Search for the cell housing the specified text and yield its [X, Y] center coordinate. 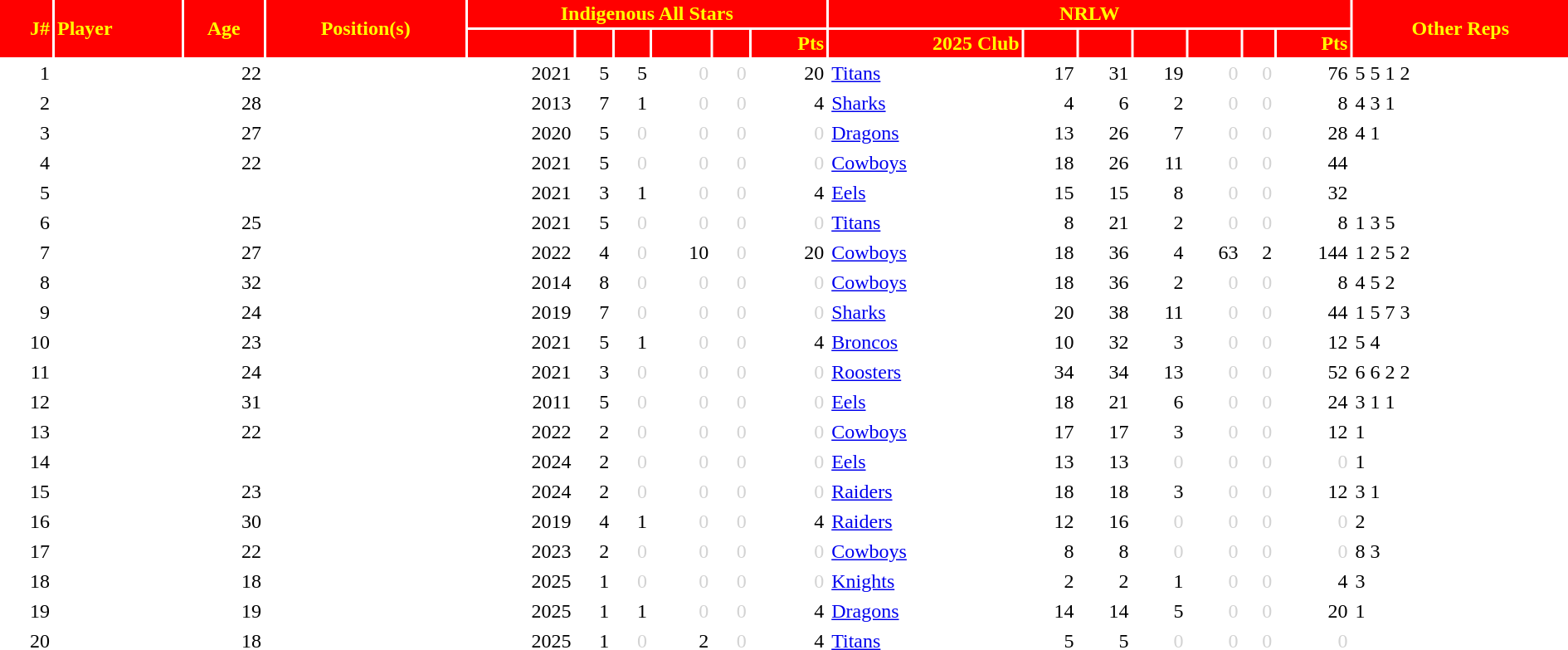
2023 [520, 551]
Position(s) [365, 28]
2014 [520, 282]
Broncos [925, 342]
Player [118, 28]
3 1 [1460, 491]
63 [1215, 252]
6 6 2 2 [1460, 372]
NRLW [1089, 13]
1 3 5 [1460, 222]
4 5 2 [1460, 282]
1 5 7 3 [1460, 312]
Roosters [925, 372]
Knights [925, 581]
2025 Club [925, 43]
25 [224, 222]
30 [224, 521]
2011 [520, 402]
9 [27, 312]
5 5 1 2 [1460, 73]
Other Reps [1460, 28]
Age [224, 28]
38 [1105, 312]
8 3 [1460, 551]
144 [1313, 252]
3 1 1 [1460, 402]
4 1 [1460, 133]
2013 [520, 103]
5 4 [1460, 342]
4 3 1 [1460, 103]
Indigenous All Stars [647, 13]
76 [1313, 73]
1 2 5 2 [1460, 252]
52 [1313, 372]
2020 [520, 133]
J# [27, 28]
